Determine the [x, y] coordinate at the center of the cell enclosing the given text.  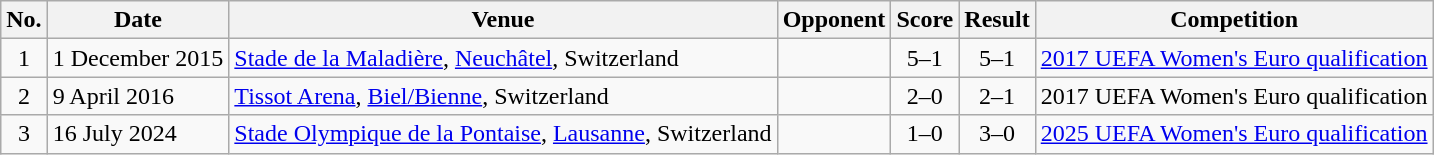
Result [997, 20]
Opponent [834, 20]
2025 UEFA Women's Euro qualification [1234, 134]
1 December 2015 [138, 58]
Venue [503, 20]
3–0 [997, 134]
Tissot Arena, Biel/Bienne, Switzerland [503, 96]
Date [138, 20]
2–0 [925, 96]
9 April 2016 [138, 96]
2–1 [997, 96]
3 [24, 134]
Score [925, 20]
16 July 2024 [138, 134]
Competition [1234, 20]
Stade Olympique de la Pontaise, Lausanne, Switzerland [503, 134]
No. [24, 20]
Stade de la Maladière, Neuchâtel, Switzerland [503, 58]
1 [24, 58]
1–0 [925, 134]
2 [24, 96]
